Return the (X, Y) coordinate for the center point of the cell that contains the specified text.  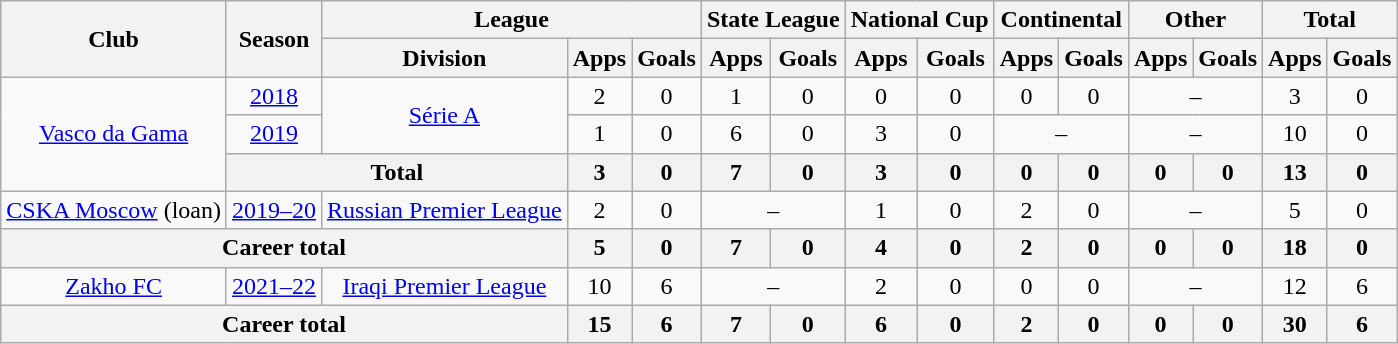
Série A (445, 115)
4 (881, 248)
15 (599, 324)
Russian Premier League (445, 210)
2018 (274, 96)
Season (274, 39)
Zakho FC (114, 286)
Continental (1061, 20)
Vasco da Gama (114, 134)
18 (1295, 248)
League (512, 20)
CSKA Moscow (loan) (114, 210)
Division (445, 58)
2019–20 (274, 210)
2021–22 (274, 286)
Other (1195, 20)
National Cup (920, 20)
Iraqi Premier League (445, 286)
13 (1295, 172)
12 (1295, 286)
2019 (274, 134)
30 (1295, 324)
State League (773, 20)
Club (114, 39)
